Provide the [x, y] coordinate of the cell's center where the given text is located.  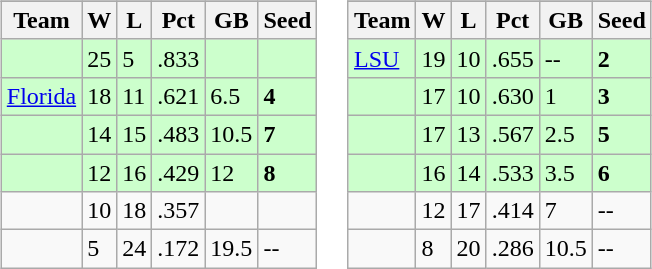
LSU [382, 58]
11 [134, 96]
15 [134, 134]
.533 [512, 173]
13 [468, 134]
.655 [512, 58]
19.5 [232, 249]
4 [288, 96]
.833 [178, 58]
Florida [41, 96]
3 [622, 96]
20 [468, 249]
25 [100, 58]
1 [566, 96]
.414 [512, 211]
.483 [178, 134]
.630 [512, 96]
24 [134, 249]
.172 [178, 249]
.286 [512, 249]
3.5 [566, 173]
2 [622, 58]
.429 [178, 173]
.567 [512, 134]
6 [622, 173]
.621 [178, 96]
.357 [178, 211]
6.5 [232, 96]
2.5 [566, 134]
19 [434, 58]
